Scan for the cell matching the given text and deliver its [x, y] coordinate at center. 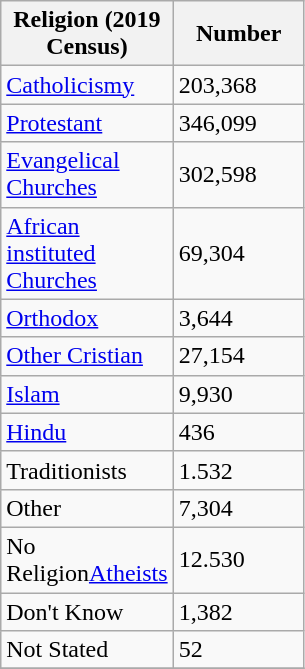
Other Cristian [87, 356]
Religion (2019 Census) [87, 34]
Protestant [87, 123]
3,644 [238, 318]
7,304 [238, 508]
Other [87, 508]
Traditionists [87, 470]
302,598 [238, 174]
Number [238, 34]
Catholicismy [87, 85]
Not Stated [87, 650]
52 [238, 650]
Islam [87, 394]
203,368 [238, 85]
1.532 [238, 470]
69,304 [238, 253]
9,930 [238, 394]
27,154 [238, 356]
Evangelical Churches [87, 174]
436 [238, 432]
No ReligionAtheists [87, 560]
Don't Know [87, 611]
1,382 [238, 611]
12.530 [238, 560]
Orthodox [87, 318]
African instituted Churches [87, 253]
Hindu [87, 432]
346,099 [238, 123]
